Search for the cell housing the specified text and yield its [x, y] center coordinate. 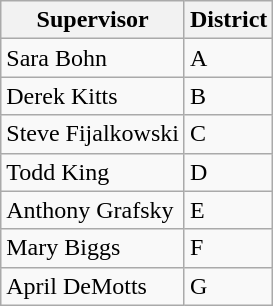
District [228, 20]
Derek Kitts [93, 96]
E [228, 210]
B [228, 96]
Sara Bohn [93, 58]
Anthony Grafsky [93, 210]
F [228, 248]
A [228, 58]
Steve Fijalkowski [93, 134]
April DeMotts [93, 286]
Mary Biggs [93, 248]
Todd King [93, 172]
C [228, 134]
G [228, 286]
Supervisor [93, 20]
D [228, 172]
